Search for the cell housing the specified text and yield its (x, y) center coordinate. 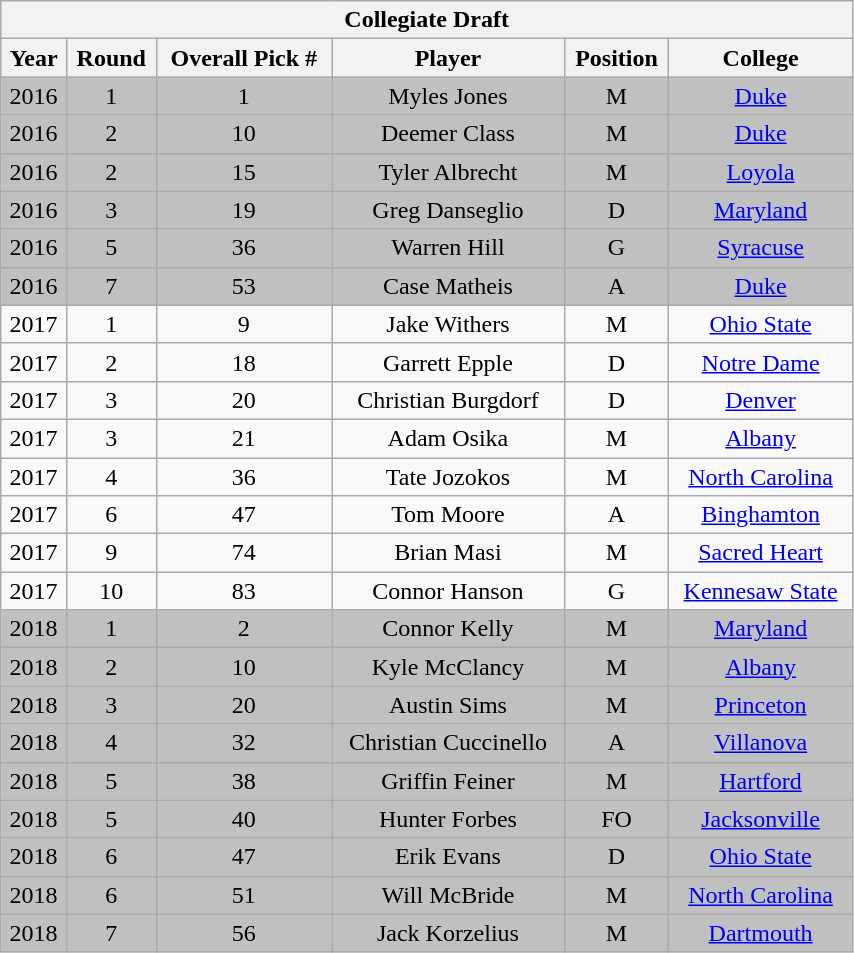
Overall Pick # (244, 58)
Greg Danseglio (448, 210)
Griffin Feiner (448, 781)
Position (616, 58)
Notre Dame (761, 362)
Connor Hanson (448, 591)
Garrett Epple (448, 362)
Christian Cuccinello (448, 743)
38 (244, 781)
40 (244, 819)
15 (244, 172)
Kyle McClancy (448, 667)
Loyola (761, 172)
74 (244, 553)
Player (448, 58)
Myles Jones (448, 96)
19 (244, 210)
Tom Moore (448, 515)
Tyler Albrecht (448, 172)
Round (111, 58)
Warren Hill (448, 248)
Erik Evans (448, 857)
Year (34, 58)
Sacred Heart (761, 553)
Case Matheis (448, 286)
18 (244, 362)
51 (244, 895)
Adam Osika (448, 438)
Connor Kelly (448, 629)
32 (244, 743)
56 (244, 933)
Dartmouth (761, 933)
Jack Korzelius (448, 933)
Collegiate Draft (427, 20)
Syracuse (761, 248)
Princeton (761, 705)
Christian Burgdorf (448, 400)
Tate Jozokos (448, 477)
Jake Withers (448, 324)
Kennesaw State (761, 591)
21 (244, 438)
83 (244, 591)
Denver (761, 400)
Hunter Forbes (448, 819)
Brian Masi (448, 553)
Villanova (761, 743)
Austin Sims (448, 705)
College (761, 58)
Jacksonville (761, 819)
Hartford (761, 781)
Binghamton (761, 515)
FO (616, 819)
Deemer Class (448, 134)
Will McBride (448, 895)
53 (244, 286)
